For the text-containing cell, return its midpoint in [X, Y] coordinate format. 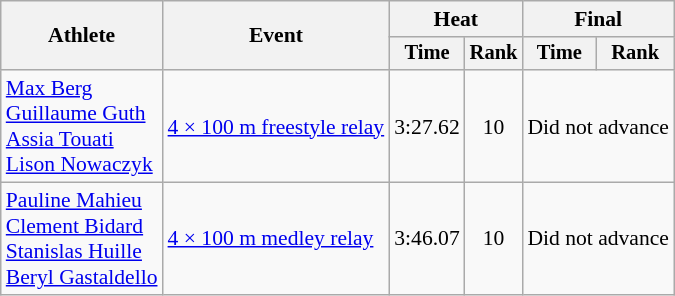
4 × 100 m freestyle relay [276, 126]
Athlete [82, 36]
Max Berg Guillaume Guth Assia Touati Lison Nowaczyk [82, 126]
Pauline Mahieu Clement Bidard Stanislas Huille Beryl Gastaldello [82, 239]
4 × 100 m medley relay [276, 239]
3:46.07 [426, 239]
Final [598, 19]
Heat [456, 19]
3:27.62 [426, 126]
Event [276, 36]
